Determine the (x, y) coordinate at the center of the cell enclosing the given text.  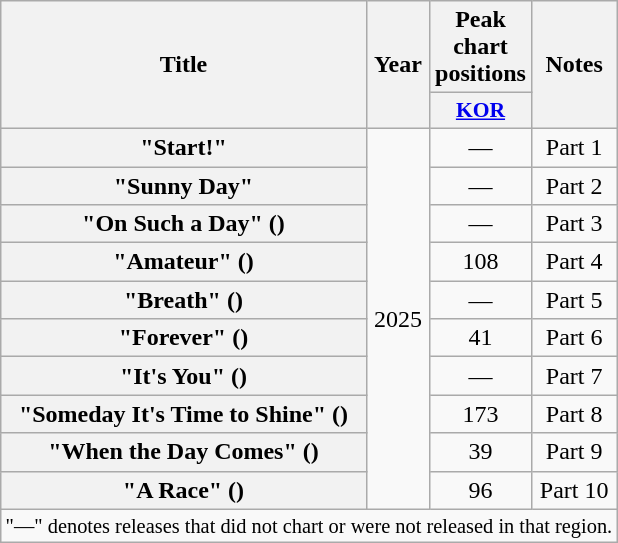
"Start!" (184, 147)
41 (481, 338)
Title (184, 65)
Part 3 (574, 224)
Part 2 (574, 185)
Part 1 (574, 147)
"Breath" () (184, 300)
96 (481, 490)
Part 8 (574, 414)
"—" denotes releases that did not chart or were not released in that region. (309, 526)
Part 5 (574, 300)
Part 10 (574, 490)
108 (481, 262)
KOR (481, 111)
173 (481, 414)
"Forever" () (184, 338)
"When the Day Comes" () (184, 452)
"It's You" () (184, 376)
Part 4 (574, 262)
"Amateur" () (184, 262)
Peak chart positions (481, 47)
Part 7 (574, 376)
Part 9 (574, 452)
"A Race" () (184, 490)
"On Such a Day" () (184, 224)
"Someday It's Time to Shine" () (184, 414)
2025 (398, 318)
Year (398, 65)
"Sunny Day" (184, 185)
39 (481, 452)
Notes (574, 65)
Part 6 (574, 338)
